Capture the cell that displays the provided text and extract its [X, Y] central coordinate. 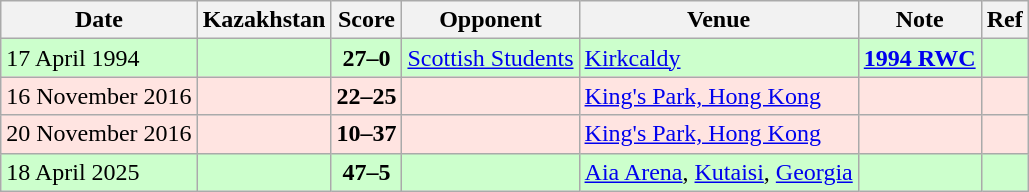
Venue [718, 20]
20 November 2016 [99, 134]
47–5 [366, 172]
27–0 [366, 58]
Kazakhstan [264, 20]
Scottish Students [490, 58]
17 April 1994 [99, 58]
Ref [1004, 20]
1994 RWC [920, 58]
Kirkcaldy [718, 58]
10–37 [366, 134]
16 November 2016 [99, 96]
Score [366, 20]
Aia Arena, Kutaisi, Georgia [718, 172]
18 April 2025 [99, 172]
22–25 [366, 96]
Note [920, 20]
Date [99, 20]
Opponent [490, 20]
